Return (x, y) of the center of cell containing provided text 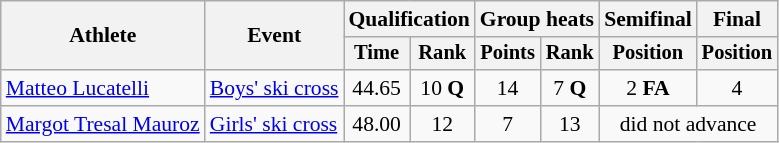
Girls' ski cross (274, 124)
Qualification (410, 19)
14 (508, 88)
Points (508, 54)
7 (508, 124)
Matteo Lucatelli (103, 88)
Boys' ski cross (274, 88)
12 (442, 124)
Time (377, 54)
2 FA (648, 88)
10 Q (442, 88)
Margot Tresal Mauroz (103, 124)
13 (570, 124)
Event (274, 36)
Semifinal (648, 19)
48.00 (377, 124)
Athlete (103, 36)
Group heats (537, 19)
4 (737, 88)
44.65 (377, 88)
did not advance (688, 124)
7 Q (570, 88)
Final (737, 19)
